Detect which cell encompasses the target text, then output its [x, y] center coordinate. 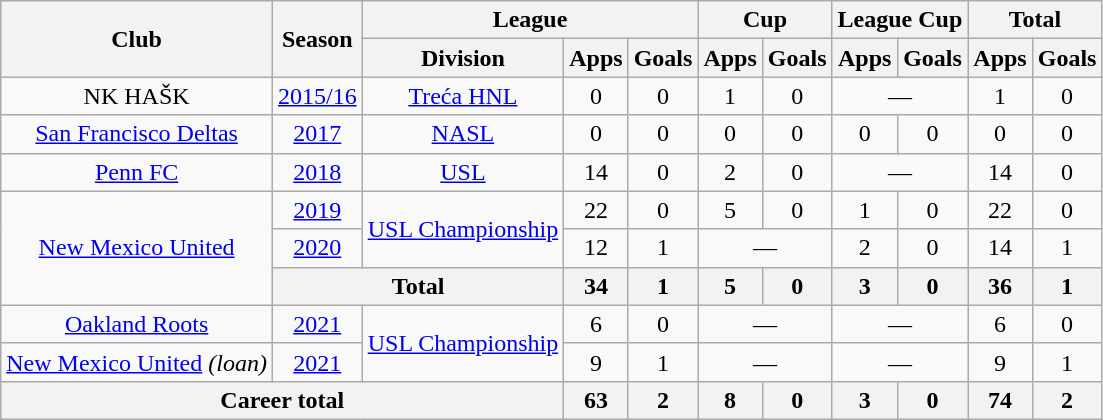
Cup [765, 20]
74 [1000, 400]
2020 [317, 248]
Treća HNL [463, 96]
League [530, 20]
34 [596, 286]
2019 [317, 210]
NASL [463, 134]
Club [137, 39]
New Mexico United [137, 248]
New Mexico United (loan) [137, 362]
NK HAŠK [137, 96]
36 [1000, 286]
Season [317, 39]
2017 [317, 134]
63 [596, 400]
12 [596, 248]
Oakland Roots [137, 324]
San Francisco Deltas [137, 134]
2015/16 [317, 96]
2018 [317, 172]
Division [463, 58]
USL [463, 172]
8 [730, 400]
League Cup [900, 20]
Career total [282, 400]
Penn FC [137, 172]
